Pinpoint the cell where the given text exists, returning its (X, Y) midpoint coordinate. 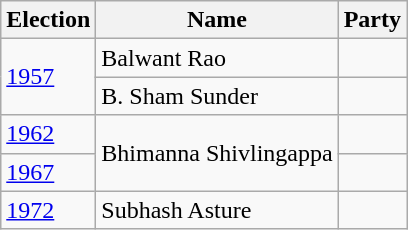
Name (217, 20)
Bhimanna Shivlingappa (217, 153)
B. Sham Sunder (217, 96)
1972 (48, 210)
1967 (48, 172)
Subhash Asture (217, 210)
Balwant Rao (217, 58)
1962 (48, 134)
Election (48, 20)
Party (372, 20)
1957 (48, 77)
